Pinpoint the cell where the given text exists, returning its [X, Y] midpoint coordinate. 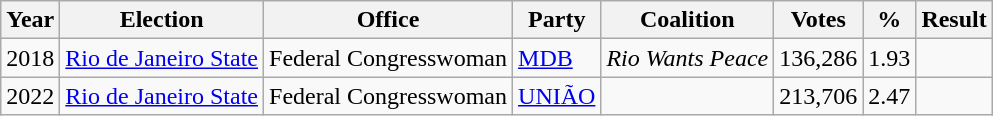
2.47 [890, 96]
136,286 [818, 58]
% [890, 20]
UNIÃO [557, 96]
Party [557, 20]
Election [162, 20]
213,706 [818, 96]
Year [30, 20]
2022 [30, 96]
Rio Wants Peace [688, 58]
MDB [557, 58]
Office [388, 20]
1.93 [890, 58]
Coalition [688, 20]
Result [954, 20]
2018 [30, 58]
Votes [818, 20]
